Scan for the cell matching the given text and deliver its [X, Y] coordinate at center. 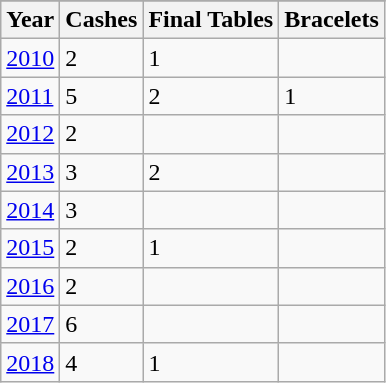
2017 [30, 324]
6 [102, 324]
2018 [30, 362]
2015 [30, 248]
Year [30, 20]
Cashes [102, 20]
2010 [30, 58]
2013 [30, 172]
2012 [30, 134]
4 [102, 362]
Bracelets [332, 20]
Final Tables [211, 20]
5 [102, 96]
2016 [30, 286]
2011 [30, 96]
2014 [30, 210]
